Detect which cell encompasses the target text, then output its [x, y] center coordinate. 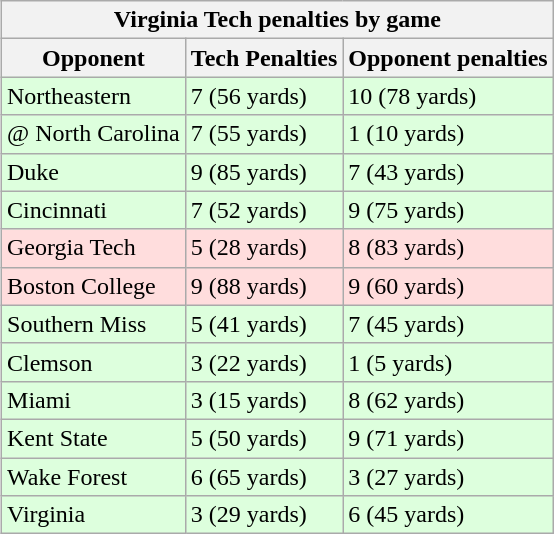
5 (28 yards) [264, 248]
Virginia Tech penalties by game [278, 20]
3 (15 yards) [264, 400]
10 (78 yards) [448, 96]
Opponent [94, 58]
3 (22 yards) [264, 362]
7 (45 yards) [448, 324]
8 (83 yards) [448, 248]
9 (75 yards) [448, 210]
5 (50 yards) [264, 438]
7 (56 yards) [264, 96]
Miami [94, 400]
6 (45 yards) [448, 515]
5 (41 yards) [264, 324]
Northeastern [94, 96]
Opponent penalties [448, 58]
9 (60 yards) [448, 286]
7 (43 yards) [448, 172]
Clemson [94, 362]
Wake Forest [94, 477]
6 (65 yards) [264, 477]
8 (62 yards) [448, 400]
1 (10 yards) [448, 134]
@ North Carolina [94, 134]
1 (5 yards) [448, 362]
9 (71 yards) [448, 438]
7 (55 yards) [264, 134]
9 (85 yards) [264, 172]
3 (27 yards) [448, 477]
Kent State [94, 438]
Georgia Tech [94, 248]
Boston College [94, 286]
Cincinnati [94, 210]
7 (52 yards) [264, 210]
9 (88 yards) [264, 286]
Tech Penalties [264, 58]
Southern Miss [94, 324]
Virginia [94, 515]
3 (29 yards) [264, 515]
Duke [94, 172]
